Return [x, y] of the center of cell containing provided text 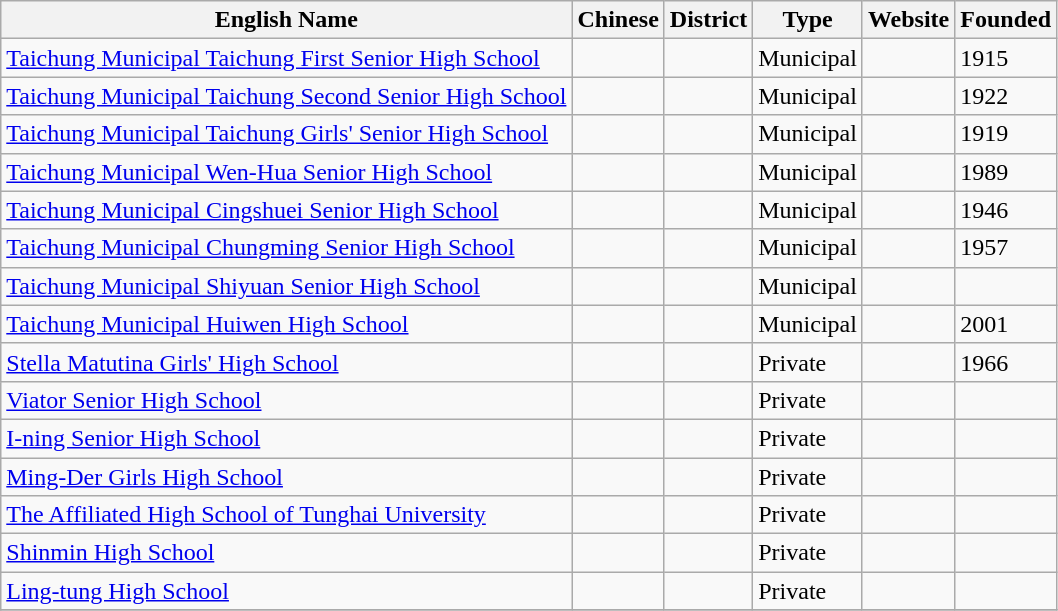
Taichung Municipal Wen-Hua Senior High School [286, 172]
1922 [1006, 96]
Viator Senior High School [286, 400]
1989 [1006, 172]
Taichung Municipal Taichung Second Senior High School [286, 96]
Stella Matutina Girls' High School [286, 362]
1915 [1006, 58]
English Name [286, 20]
The Affiliated High School of Tunghai University [286, 515]
Taichung Municipal Chungming Senior High School [286, 248]
1919 [1006, 134]
Type [808, 20]
2001 [1006, 324]
Chinese [618, 20]
Founded [1006, 20]
Taichung Municipal Taichung Girls' Senior High School [286, 134]
Shinmin High School [286, 553]
Ming-Der Girls High School [286, 477]
Taichung Municipal Shiyuan Senior High School [286, 286]
District [708, 20]
1957 [1006, 248]
Taichung Municipal Cingshuei Senior High School [286, 210]
1946 [1006, 210]
Website [908, 20]
Taichung Municipal Taichung First Senior High School [286, 58]
1966 [1006, 362]
Taichung Municipal Huiwen High School [286, 324]
I-ning Senior High School [286, 438]
Ling-tung High School [286, 591]
